Scan for the cell matching the given text and deliver its [X, Y] coordinate at center. 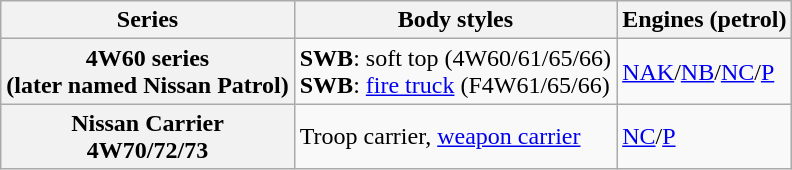
Engines (petrol) [704, 20]
Series [148, 20]
Troop carrier, weapon carrier [455, 136]
Body styles [455, 20]
NAK/NB/NC/P [704, 72]
SWB: soft top (4W60/61/65/66)SWB: fire truck (F4W61/65/66) [455, 72]
NC/P [704, 136]
Nissan Carrier4W70/72/73 [148, 136]
4W60 series(later named Nissan Patrol) [148, 72]
